Scan for the cell matching the given text and deliver its [X, Y] coordinate at center. 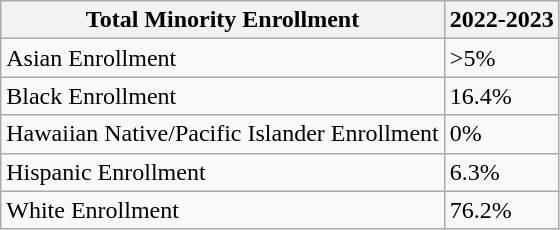
Hawaiian Native/Pacific Islander Enrollment [223, 134]
Asian Enrollment [223, 58]
Black Enrollment [223, 96]
0% [502, 134]
Hispanic Enrollment [223, 172]
Total Minority Enrollment [223, 20]
White Enrollment [223, 210]
>5% [502, 58]
16.4% [502, 96]
76.2% [502, 210]
6.3% [502, 172]
2022-2023 [502, 20]
